Pinpoint the cell where the given text exists, returning its (X, Y) midpoint coordinate. 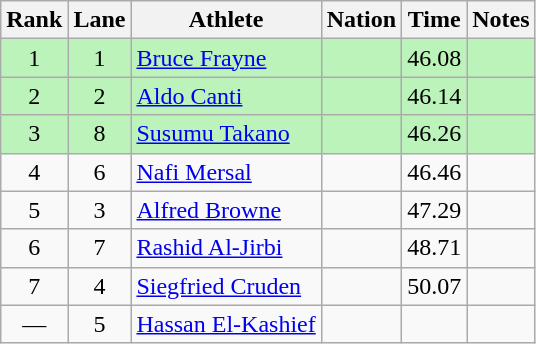
Time (434, 20)
Nafi Mersal (226, 172)
Alfred Browne (226, 210)
Susumu Takano (226, 134)
Hassan El-Kashief (226, 324)
Siegfried Cruden (226, 286)
Bruce Frayne (226, 58)
Aldo Canti (226, 96)
— (34, 324)
46.14 (434, 96)
Lane (100, 20)
48.71 (434, 248)
46.46 (434, 172)
Nation (361, 20)
Notes (501, 20)
46.08 (434, 58)
46.26 (434, 134)
Rank (34, 20)
47.29 (434, 210)
Athlete (226, 20)
8 (100, 134)
Rashid Al-Jirbi (226, 248)
50.07 (434, 286)
